Scan for the cell matching the given text and deliver its [x, y] coordinate at center. 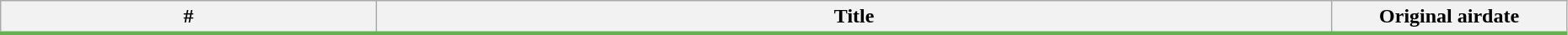
Title [854, 17]
# [189, 17]
Original airdate [1449, 17]
